Output the (x, y) coordinate of the center of the cell containing the given text.  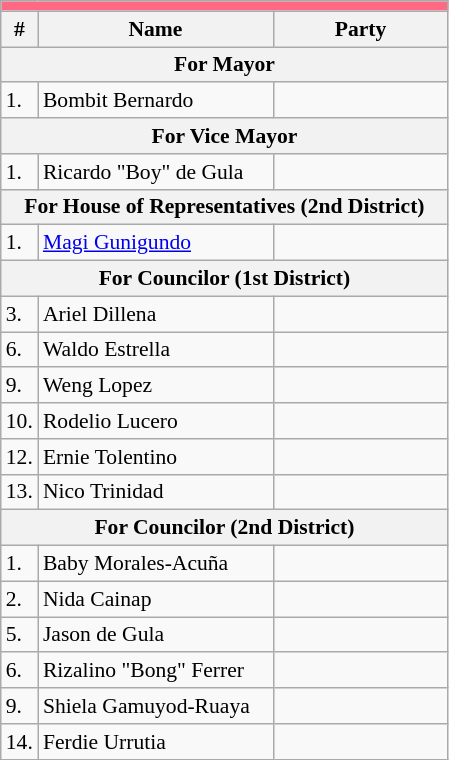
Ariel Dillena (156, 314)
Waldo Estrella (156, 350)
2. (20, 599)
Baby Morales-Acuña (156, 564)
Shiela Gamuyod-Ruaya (156, 706)
Bombit Bernardo (156, 101)
Weng Lopez (156, 386)
3. (20, 314)
Magi Gunigundo (156, 243)
Rodelio Lucero (156, 421)
14. (20, 742)
# (20, 29)
Jason de Gula (156, 635)
Party (360, 29)
Ricardo "Boy" de Gula (156, 172)
Ferdie Urrutia (156, 742)
13. (20, 492)
For Councilor (1st District) (224, 279)
Rizalino "Bong" Ferrer (156, 671)
For Vice Mayor (224, 136)
Ernie Tolentino (156, 457)
For Mayor (224, 65)
10. (20, 421)
12. (20, 457)
For Councilor (2nd District) (224, 528)
Name (156, 29)
Nico Trinidad (156, 492)
Nida Cainap (156, 599)
For House of Representatives (2nd District) (224, 207)
5. (20, 635)
